Return the (x, y) coordinate for the center point of the cell that contains the specified text.  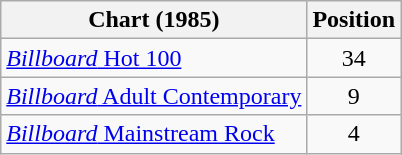
Billboard Hot 100 (154, 58)
9 (354, 96)
Chart (1985) (154, 20)
4 (354, 134)
Billboard Adult Contemporary (154, 96)
Billboard Mainstream Rock (154, 134)
Position (354, 20)
34 (354, 58)
